Return (x, y) of the center of cell containing provided text 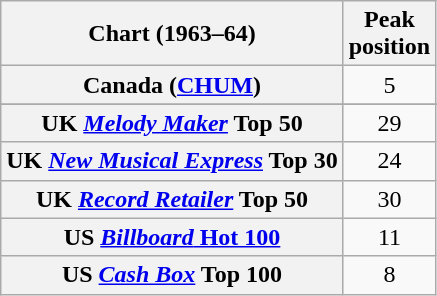
US Cash Box Top 100 (172, 275)
11 (389, 237)
29 (389, 123)
Peakposition (389, 34)
UK New Musical Express Top 30 (172, 161)
24 (389, 161)
UK Record Retailer Top 50 (172, 199)
5 (389, 85)
8 (389, 275)
30 (389, 199)
Canada (CHUM) (172, 85)
US Billboard Hot 100 (172, 237)
Chart (1963–64) (172, 34)
UK Melody Maker Top 50 (172, 123)
